From the cell containing the given text, extract its center point as (x, y) coordinate. 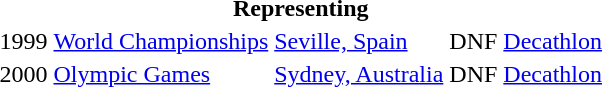
Seville, Spain (359, 41)
DNF (474, 41)
World Championships (161, 41)
